Return the (x, y) coordinate for the center point of the cell that contains the specified text.  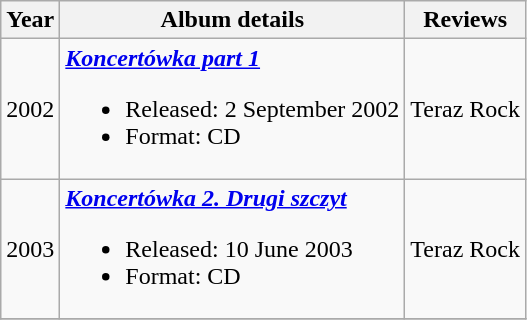
Reviews (466, 20)
Year (30, 20)
Koncertówka part 1Released: 2 September 2002Format: CD (232, 109)
2003 (30, 249)
2002 (30, 109)
Koncertówka 2. Drugi szczytReleased: 10 June 2003Format: CD (232, 249)
Album details (232, 20)
